For the text-containing cell, return its midpoint in (X, Y) coordinate format. 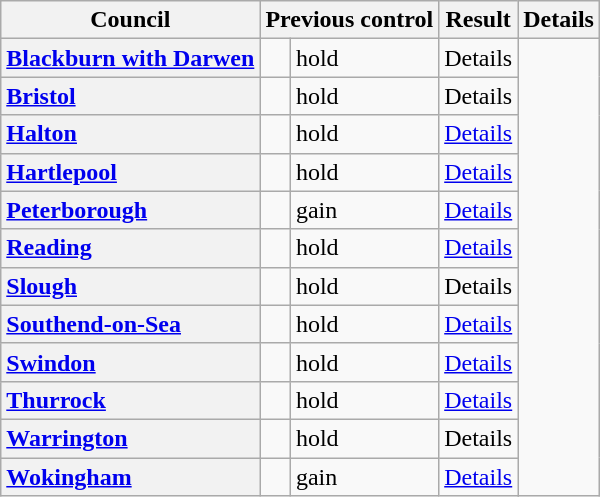
Peterborough (130, 210)
Council (130, 20)
Swindon (130, 362)
Blackburn with Darwen (130, 58)
Halton (130, 134)
Reading (130, 248)
Previous control (350, 20)
Result (478, 20)
Hartlepool (130, 172)
Bristol (130, 96)
Thurrock (130, 400)
Warrington (130, 438)
Wokingham (130, 477)
Southend-on-Sea (130, 324)
Slough (130, 286)
